For the text-containing cell, return its midpoint in (x, y) coordinate format. 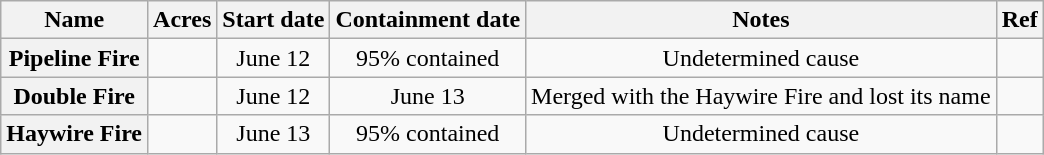
Double Fire (74, 96)
Name (74, 20)
Merged with the Haywire Fire and lost its name (762, 96)
Acres (182, 20)
Notes (762, 20)
Ref (1020, 20)
Start date (274, 20)
Pipeline Fire (74, 58)
Containment date (428, 20)
Haywire Fire (74, 134)
